Capture the cell that displays the provided text and extract its (X, Y) central coordinate. 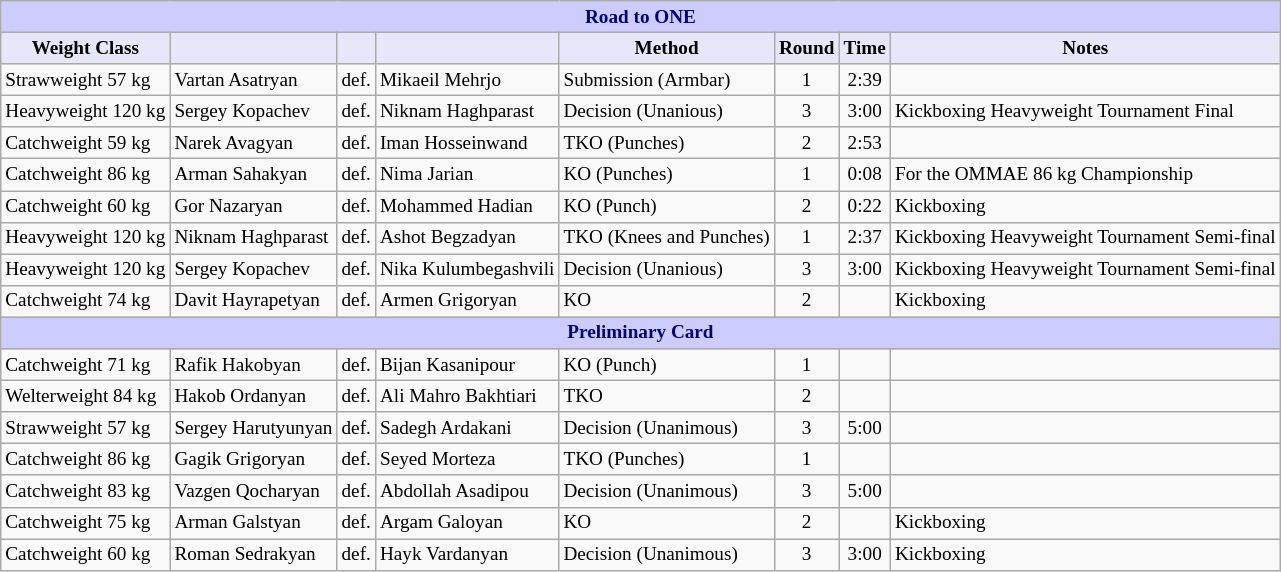
Catchweight 59 kg (86, 143)
Notes (1085, 48)
Rafik Hakobyan (254, 365)
Round (806, 48)
Mohammed Hadian (466, 206)
Catchweight 71 kg (86, 365)
2:37 (864, 238)
Nika Kulumbegashvili (466, 270)
Vazgen Qocharyan (254, 491)
Ashot Begzadyan (466, 238)
Catchweight 83 kg (86, 491)
Gagik Grigoryan (254, 460)
Iman Hosseinwand (466, 143)
Welterweight 84 kg (86, 396)
Sergey Harutyunyan (254, 428)
Roman Sedrakyan (254, 554)
Seyed Morteza (466, 460)
Nima Jarian (466, 175)
Vartan Asatryan (254, 80)
Road to ONE (640, 17)
For the OMMAE 86 kg Championship (1085, 175)
Kickboxing Heavyweight Tournament Final (1085, 111)
Arman Galstyan (254, 523)
Time (864, 48)
TKO (Knees and Punches) (666, 238)
Mikaeil Mehrjo (466, 80)
KO (Punches) (666, 175)
TKO (666, 396)
Submission (Armbar) (666, 80)
Davit Hayrapetyan (254, 301)
Catchweight 75 kg (86, 523)
Gor Nazaryan (254, 206)
Method (666, 48)
Hayk Vardanyan (466, 554)
Argam Galoyan (466, 523)
Sadegh Ardakani (466, 428)
Ali Mahro Bakhtiari (466, 396)
2:53 (864, 143)
Abdollah Asadipou (466, 491)
Armen Grigoryan (466, 301)
Narek Avagyan (254, 143)
Bijan Kasanipour (466, 365)
0:08 (864, 175)
2:39 (864, 80)
Catchweight 74 kg (86, 301)
Arman Sahakyan (254, 175)
Preliminary Card (640, 333)
0:22 (864, 206)
Weight Class (86, 48)
Hakob Ordanyan (254, 396)
